Locate the cell with the specified text and output its (X, Y) center coordinate. 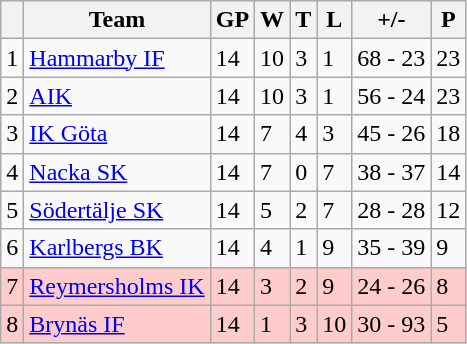
Hammarby IF (117, 58)
18 (448, 134)
GP (232, 20)
L (334, 20)
24 - 26 (392, 286)
AIK (117, 96)
Team (117, 20)
Nacka SK (117, 172)
Brynäs IF (117, 324)
Karlbergs BK (117, 248)
45 - 26 (392, 134)
56 - 24 (392, 96)
30 - 93 (392, 324)
T (304, 20)
+/- (392, 20)
P (448, 20)
Reymersholms IK (117, 286)
Södertälje SK (117, 210)
38 - 37 (392, 172)
IK Göta (117, 134)
W (272, 20)
12 (448, 210)
6 (12, 248)
28 - 28 (392, 210)
68 - 23 (392, 58)
35 - 39 (392, 248)
0 (304, 172)
